Detect which cell encompasses the target text, then output its [x, y] center coordinate. 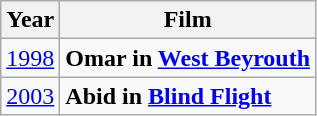
1998 [30, 58]
Year [30, 20]
Film [188, 20]
Omar in West Beyrouth [188, 58]
2003 [30, 96]
Abid in Blind Flight [188, 96]
